For the text-containing cell, return its midpoint in [x, y] coordinate format. 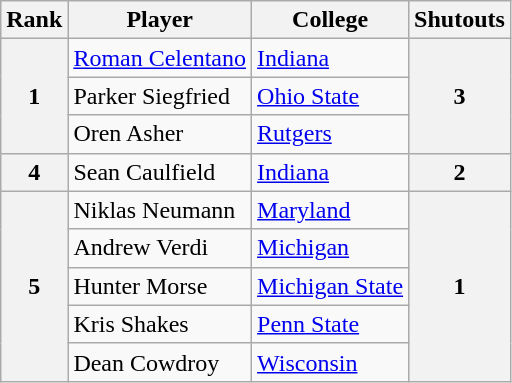
Roman Celentano [160, 58]
Oren Asher [160, 134]
Hunter Morse [160, 286]
Parker Siegfried [160, 96]
Player [160, 20]
Ohio State [330, 96]
3 [460, 96]
Maryland [330, 210]
5 [34, 286]
Dean Cowdroy [160, 362]
Rank [34, 20]
College [330, 20]
Sean Caulfield [160, 172]
Michigan State [330, 286]
Wisconsin [330, 362]
Shutouts [460, 20]
Kris Shakes [160, 324]
4 [34, 172]
Penn State [330, 324]
Rutgers [330, 134]
2 [460, 172]
Niklas Neumann [160, 210]
Andrew Verdi [160, 248]
Michigan [330, 248]
